Extract the [x, y] coordinate from the center of the cell holding the provided text.  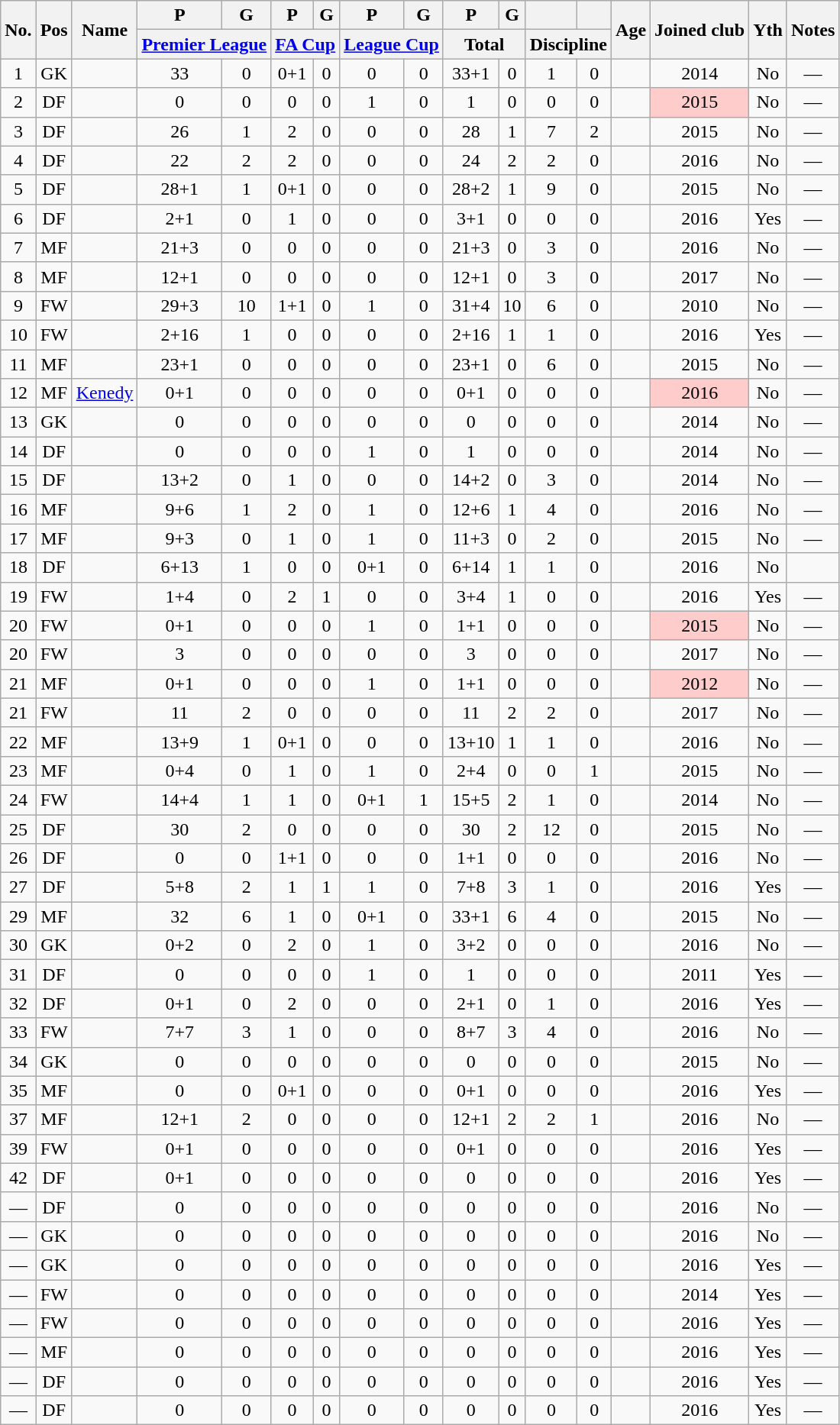
FA Cup [305, 44]
13+9 [180, 742]
31 [18, 974]
23 [18, 771]
7+8 [470, 887]
6+14 [470, 567]
42 [18, 1178]
2012 [699, 683]
25 [18, 829]
8 [18, 276]
28 [470, 131]
Notes [813, 30]
29 [18, 916]
13+10 [470, 742]
34 [18, 1061]
3+4 [470, 596]
9+3 [180, 538]
8+7 [470, 1032]
5 [18, 189]
18 [18, 567]
No. [18, 30]
14 [18, 451]
11+3 [470, 538]
Discipline [568, 44]
Joined club [699, 30]
2011 [699, 974]
Total [484, 44]
6+13 [180, 567]
39 [18, 1149]
27 [18, 887]
15+5 [470, 800]
2+4 [470, 771]
37 [18, 1120]
League Cup [392, 44]
14+2 [470, 480]
Yth [768, 30]
31+4 [470, 305]
0+4 [180, 771]
Age [631, 30]
19 [18, 596]
35 [18, 1091]
16 [18, 509]
15 [18, 480]
12+6 [470, 509]
17 [18, 538]
28+2 [470, 189]
Pos [53, 30]
5+8 [180, 887]
13 [18, 422]
28+1 [180, 189]
7+7 [180, 1032]
3+1 [470, 218]
29+3 [180, 305]
2010 [699, 305]
Premier League [205, 44]
14+4 [180, 800]
13+2 [180, 480]
1+4 [180, 596]
0+2 [180, 945]
3+2 [470, 945]
Kenedy [105, 393]
Name [105, 30]
9+6 [180, 509]
